Detect which cell encompasses the target text, then output its (x, y) center coordinate. 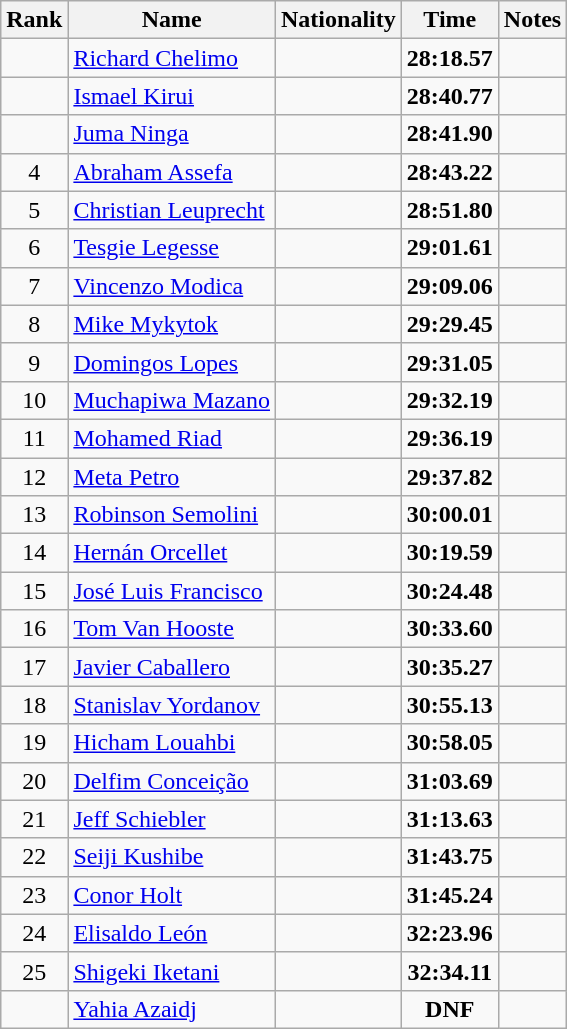
28:43.22 (450, 172)
10 (34, 400)
Abraham Assefa (172, 172)
Muchapiwa Mazano (172, 400)
28:40.77 (450, 96)
28:41.90 (450, 134)
Delfim Conceição (172, 781)
José Luis Francisco (172, 591)
9 (34, 362)
Seiji Kushibe (172, 857)
31:45.24 (450, 895)
Elisaldo León (172, 933)
Rank (34, 20)
Richard Chelimo (172, 58)
Hernán Orcellet (172, 553)
30:35.27 (450, 667)
29:09.06 (450, 286)
29:01.61 (450, 248)
30:55.13 (450, 705)
Robinson Semolini (172, 515)
Vincenzo Modica (172, 286)
Juma Ninga (172, 134)
17 (34, 667)
Christian Leuprecht (172, 210)
Yahia Azaidj (172, 1009)
32:34.11 (450, 971)
Tesgie Legesse (172, 248)
18 (34, 705)
Ismael Kirui (172, 96)
Hicham Louahbi (172, 743)
28:18.57 (450, 58)
30:58.05 (450, 743)
29:37.82 (450, 477)
7 (34, 286)
21 (34, 819)
Nationality (339, 20)
Name (172, 20)
19 (34, 743)
11 (34, 438)
Meta Petro (172, 477)
Javier Caballero (172, 667)
13 (34, 515)
Notes (532, 20)
15 (34, 591)
30:24.48 (450, 591)
31:03.69 (450, 781)
Stanislav Yordanov (172, 705)
Jeff Schiebler (172, 819)
30:00.01 (450, 515)
16 (34, 629)
4 (34, 172)
29:36.19 (450, 438)
24 (34, 933)
Domingos Lopes (172, 362)
31:13.63 (450, 819)
5 (34, 210)
25 (34, 971)
8 (34, 324)
Time (450, 20)
29:31.05 (450, 362)
20 (34, 781)
6 (34, 248)
Conor Holt (172, 895)
23 (34, 895)
DNF (450, 1009)
32:23.96 (450, 933)
14 (34, 553)
Tom Van Hooste (172, 629)
29:32.19 (450, 400)
Mohamed Riad (172, 438)
30:19.59 (450, 553)
22 (34, 857)
Shigeki Iketani (172, 971)
31:43.75 (450, 857)
28:51.80 (450, 210)
29:29.45 (450, 324)
Mike Mykytok (172, 324)
30:33.60 (450, 629)
12 (34, 477)
